Locate the cell with the specified text and output its (x, y) center coordinate. 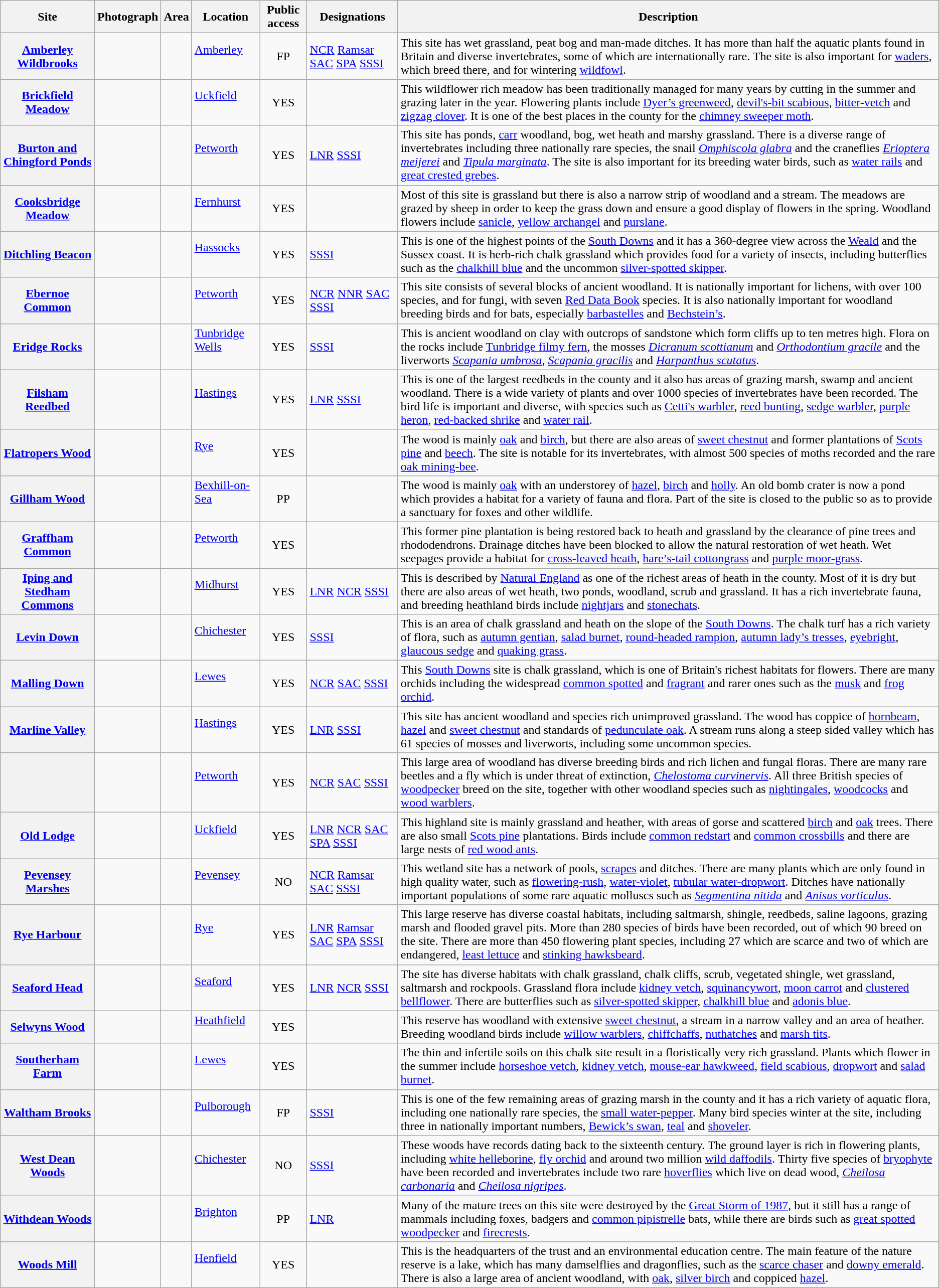
NCR Ramsar SAC SSSI (352, 882)
Hassocks (226, 254)
Public access (283, 17)
Designations (352, 17)
Brighton (226, 1218)
Gillham Wood (48, 499)
LNR NCR SAC SPA SSSI (352, 836)
NCR NNR SAC SSSI (352, 300)
Henfield (226, 1264)
Filsham Reedbed (48, 399)
Marline Valley (48, 730)
West Dean Woods (48, 1166)
Waltham Brooks (48, 1112)
Amberley (226, 56)
Bexhill-on-Sea (226, 499)
Cooksbridge Meadow (48, 208)
LNR (352, 1218)
Old Lodge (48, 836)
Withdean Woods (48, 1218)
Brickfield Meadow (48, 102)
Amberley Wildbrooks (48, 56)
Midhurst (226, 591)
Iping and Stedham Commons (48, 591)
Site (48, 17)
Location (226, 17)
Ebernoe Common (48, 300)
Pevensey (226, 882)
Eridge Rocks (48, 347)
Description (668, 17)
Southerham Farm (48, 1066)
Malling Down (48, 684)
Pulborough (226, 1112)
Levin Down (48, 637)
Seaford Head (48, 988)
Ditchling Beacon (48, 254)
Heathfield (226, 1027)
Flatropers Wood (48, 452)
Selwyns Wood (48, 1027)
LNR Ramsar SAC SPA SSSI (352, 935)
NCR Ramsar SAC SPA SSSI (352, 56)
Rye Harbour (48, 935)
Burton and Chingford Ponds (48, 155)
Graffham Common (48, 545)
Tunbridge Wells (226, 347)
Fernhurst (226, 208)
Area (177, 17)
Woods Mill (48, 1264)
Pevensey Marshes (48, 882)
Photograph (127, 17)
Seaford (226, 988)
